For the text-containing cell, return its midpoint in [x, y] coordinate format. 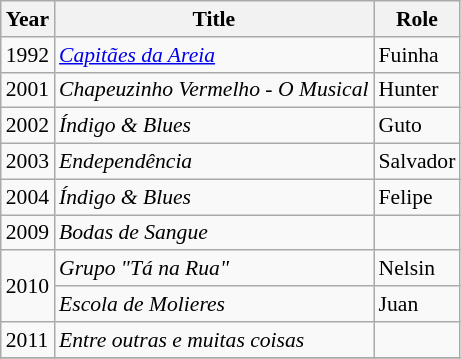
Nelsin [418, 269]
2002 [28, 126]
2003 [28, 162]
Guto [418, 126]
Year [28, 19]
Capitães da Areia [214, 55]
Chapeuzinho Vermelho - O Musical [214, 90]
2001 [28, 90]
Bodas de Sangue [214, 233]
1992 [28, 55]
2010 [28, 286]
Escola de Molieres [214, 304]
Endependência [214, 162]
Entre outras e muitas coisas [214, 340]
Salvador [418, 162]
Felipe [418, 197]
Role [418, 19]
Hunter [418, 90]
Juan [418, 304]
Title [214, 19]
2004 [28, 197]
2011 [28, 340]
Fuinha [418, 55]
2009 [28, 233]
Grupo "Tá na Rua" [214, 269]
